Return [X, Y] of the center of cell containing provided text 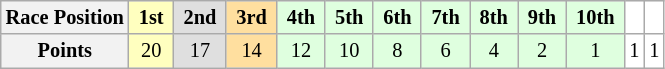
1st [152, 17]
7th [445, 17]
9th [542, 17]
8th [494, 17]
3rd [251, 17]
8 [397, 51]
Race Position [65, 17]
20 [152, 51]
14 [251, 51]
4 [494, 51]
4th [301, 17]
17 [200, 51]
5th [349, 17]
Points [65, 51]
10th [595, 17]
6th [397, 17]
2 [542, 51]
6 [445, 51]
12 [301, 51]
10 [349, 51]
2nd [200, 17]
